Return the (x, y) coordinate for the center point of the cell that contains the specified text.  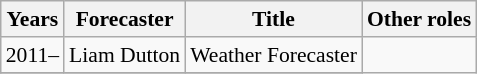
Weather Forecaster (274, 55)
Liam Dutton (124, 55)
Title (274, 19)
Other roles (419, 19)
2011– (32, 55)
Forecaster (124, 19)
Years (32, 19)
